Provide the (x, y) coordinate of the cell's center where the given text is located.  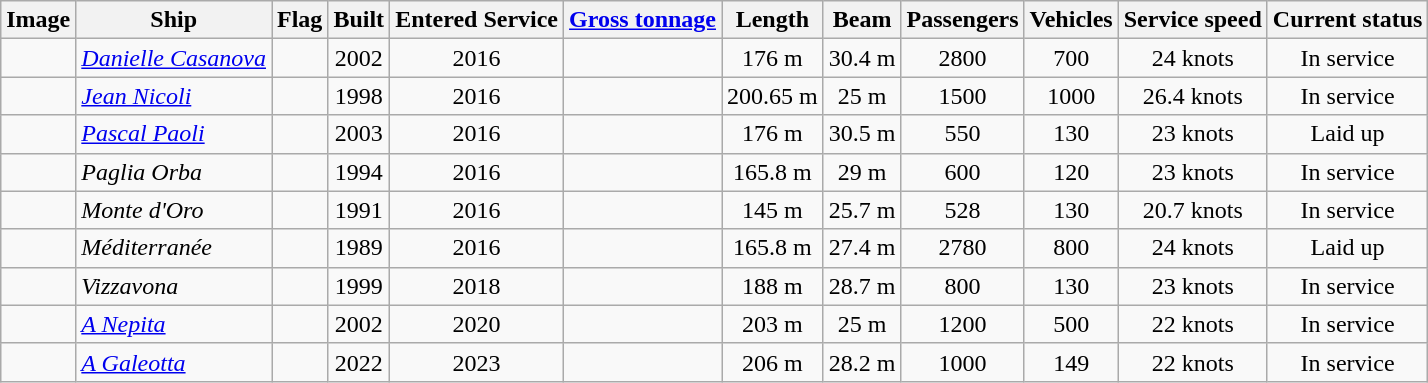
A Nepita (174, 324)
1989 (359, 248)
Service speed (1192, 20)
Length (773, 20)
Beam (862, 20)
25.7 m (862, 210)
Pascal Paoli (174, 134)
27.4 m (862, 248)
1991 (359, 210)
2023 (477, 362)
2780 (962, 248)
Vizzavona (174, 286)
149 (1071, 362)
145 m (773, 210)
1500 (962, 96)
Current status (1348, 20)
528 (962, 210)
28.2 m (862, 362)
29 m (862, 172)
1998 (359, 96)
26.4 knots (1192, 96)
30.5 m (862, 134)
Monte d'Oro (174, 210)
Paglia Orba (174, 172)
120 (1071, 172)
1999 (359, 286)
1994 (359, 172)
550 (962, 134)
Flag (300, 20)
Ship (174, 20)
2003 (359, 134)
Entered Service (477, 20)
600 (962, 172)
200.65 m (773, 96)
Gross tonnage (643, 20)
28.7 m (862, 286)
700 (1071, 58)
30.4 m (862, 58)
Vehicles (1071, 20)
Built (359, 20)
500 (1071, 324)
Danielle Casanova (174, 58)
206 m (773, 362)
188 m (773, 286)
2020 (477, 324)
1200 (962, 324)
203 m (773, 324)
Passengers (962, 20)
Jean Nicoli (174, 96)
Méditerranée (174, 248)
20.7 knots (1192, 210)
2022 (359, 362)
2018 (477, 286)
Image (38, 20)
A Galeotta (174, 362)
2800 (962, 58)
